Scan for the cell matching the given text and deliver its (x, y) coordinate at center. 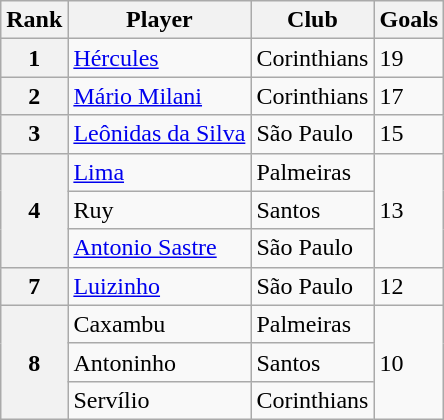
Goals (409, 20)
Antonio Sastre (160, 248)
Servílio (160, 400)
Ruy (160, 210)
3 (34, 134)
10 (409, 362)
Rank (34, 20)
4 (34, 210)
15 (409, 134)
12 (409, 286)
Mário Milani (160, 96)
7 (34, 286)
19 (409, 58)
8 (34, 362)
Lima (160, 172)
Club (312, 20)
17 (409, 96)
Hércules (160, 58)
Player (160, 20)
Luizinho (160, 286)
Antoninho (160, 362)
2 (34, 96)
Leônidas da Silva (160, 134)
13 (409, 210)
1 (34, 58)
Caxambu (160, 324)
